Detect which cell encompasses the target text, then output its (X, Y) center coordinate. 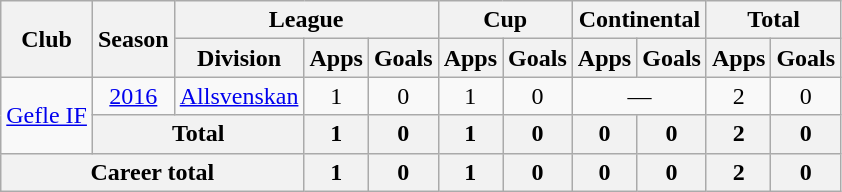
Allsvenskan (239, 96)
Division (239, 58)
Gefle IF (47, 115)
2016 (133, 96)
Career total (152, 172)
— (639, 96)
Cup (505, 20)
League (306, 20)
Season (133, 39)
Club (47, 39)
Continental (639, 20)
